Capture the cell that displays the provided text and extract its [X, Y] central coordinate. 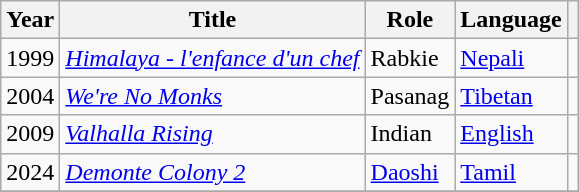
2009 [30, 134]
1999 [30, 58]
English [511, 134]
Tibetan [511, 96]
2004 [30, 96]
Nepali [511, 58]
Tamil [511, 172]
Role [410, 20]
Demonte Colony 2 [212, 172]
2024 [30, 172]
Valhalla Rising [212, 134]
Rabkie [410, 58]
Language [511, 20]
Daoshi [410, 172]
Year [30, 20]
Himalaya - l'enfance d'un chef [212, 58]
Indian [410, 134]
Title [212, 20]
We're No Monks [212, 96]
Pasanag [410, 96]
